Provide the (x, y) coordinate of the cell's center where the given text is located.  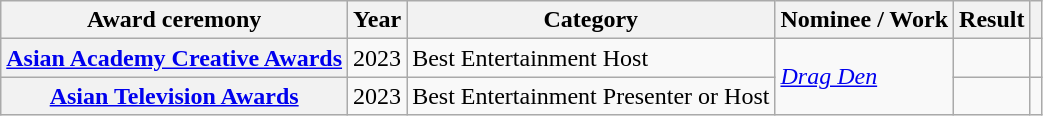
Nominee / Work (864, 20)
Best Entertainment Host (591, 58)
Drag Den (864, 77)
Category (591, 20)
Asian Academy Creative Awards (174, 58)
Result (992, 20)
Award ceremony (174, 20)
Year (378, 20)
Best Entertainment Presenter or Host (591, 96)
Asian Television Awards (174, 96)
